Identify which cell holds the provided text, then report its [X, Y] central coordinate. 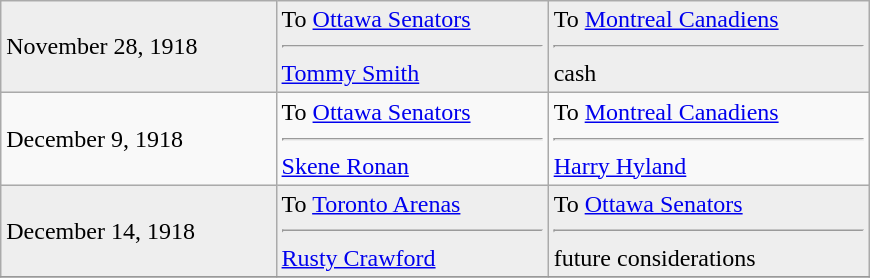
To Toronto ArenasRusty Crawford [412, 231]
To Montreal CanadiensHarry Hyland [708, 139]
To Ottawa SenatorsTommy Smith [412, 47]
To Ottawa SenatorsSkene Ronan [412, 139]
To Montreal Canadienscash [708, 47]
December 14, 1918 [138, 231]
To Ottawa Senatorsfuture considerations [708, 231]
December 9, 1918 [138, 139]
November 28, 1918 [138, 47]
